Scan for the cell matching the given text and deliver its (X, Y) coordinate at center. 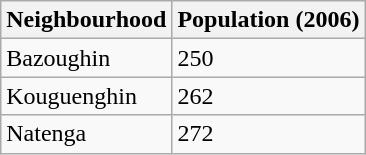
Bazoughin (86, 58)
Kouguenghin (86, 96)
Population (2006) (268, 20)
272 (268, 134)
250 (268, 58)
262 (268, 96)
Neighbourhood (86, 20)
Natenga (86, 134)
